Capture the cell that displays the provided text and extract its [x, y] central coordinate. 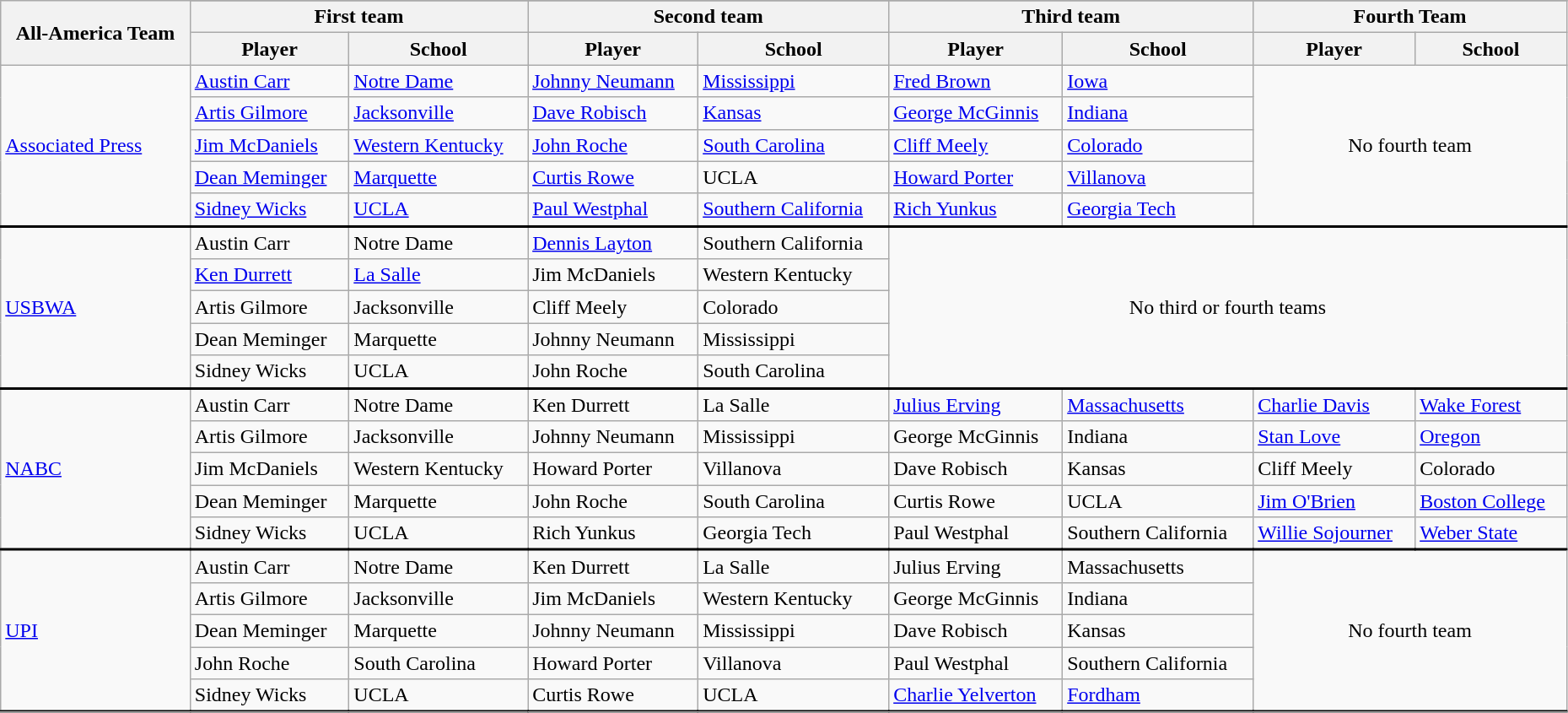
Wake Forest [1491, 405]
No third or fourth teams [1228, 307]
Dennis Layton [613, 243]
UPI [96, 631]
Stan Love [1334, 437]
Jim O'Brien [1334, 501]
Charlie Davis [1334, 405]
Boston College [1491, 501]
Weber State [1491, 533]
NABC [96, 469]
Third team [1071, 17]
Associated Press [96, 145]
Second team [709, 17]
USBWA [96, 307]
Fourth Team [1410, 17]
First team [358, 17]
Fordham [1158, 695]
All-America Team [96, 33]
Willie Sojourner [1334, 533]
Fred Brown [976, 81]
Oregon [1491, 437]
Charlie Yelverton [976, 695]
Iowa [1158, 81]
